Output the [X, Y] coordinate of the center of the cell containing the given text.  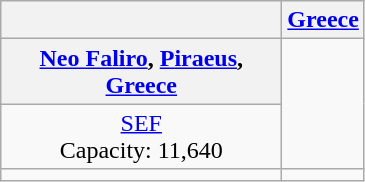
SEFCapacity: 11,640 [142, 136]
Greece [324, 20]
Neo Faliro, Piraeus, Greece [142, 72]
